Pinpoint the cell where the given text exists, returning its [X, Y] midpoint coordinate. 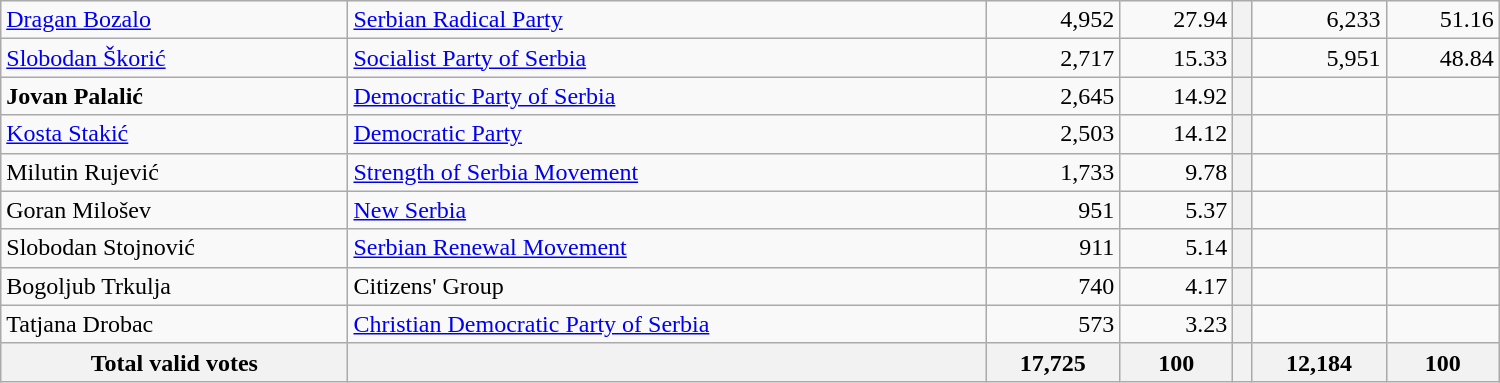
951 [1053, 210]
911 [1053, 248]
Democratic Party of Serbia [667, 96]
9.78 [1176, 172]
Dragan Bozalo [174, 20]
6,233 [1319, 20]
48.84 [1442, 58]
Christian Democratic Party of Serbia [667, 324]
1,733 [1053, 172]
Jovan Palalić [174, 96]
Serbian Radical Party [667, 20]
Serbian Renewal Movement [667, 248]
2,503 [1053, 134]
5.14 [1176, 248]
3.23 [1176, 324]
Democratic Party [667, 134]
573 [1053, 324]
Milutin Rujević [174, 172]
2,645 [1053, 96]
Slobodan Stojnović [174, 248]
14.12 [1176, 134]
15.33 [1176, 58]
12,184 [1319, 362]
Strength of Serbia Movement [667, 172]
5,951 [1319, 58]
4,952 [1053, 20]
Slobodan Škorić [174, 58]
51.16 [1442, 20]
2,717 [1053, 58]
Goran Milošev [174, 210]
5.37 [1176, 210]
14.92 [1176, 96]
4.17 [1176, 286]
Citizens' Group [667, 286]
27.94 [1176, 20]
Bogoljub Trkulja [174, 286]
Total valid votes [174, 362]
740 [1053, 286]
Kosta Stakić [174, 134]
17,725 [1053, 362]
Tatjana Drobac [174, 324]
New Serbia [667, 210]
Socialist Party of Serbia [667, 58]
